From the cell containing the given text, extract its center point as (X, Y) coordinate. 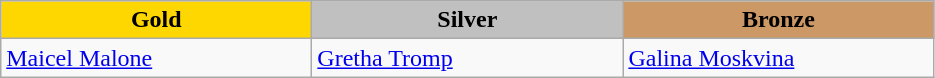
Gold (156, 20)
Maicel Malone (156, 58)
Galina Moskvina (778, 58)
Bronze (778, 20)
Silver (468, 20)
Gretha Tromp (468, 58)
